Extract the [X, Y] coordinate from the center of the cell holding the provided text.  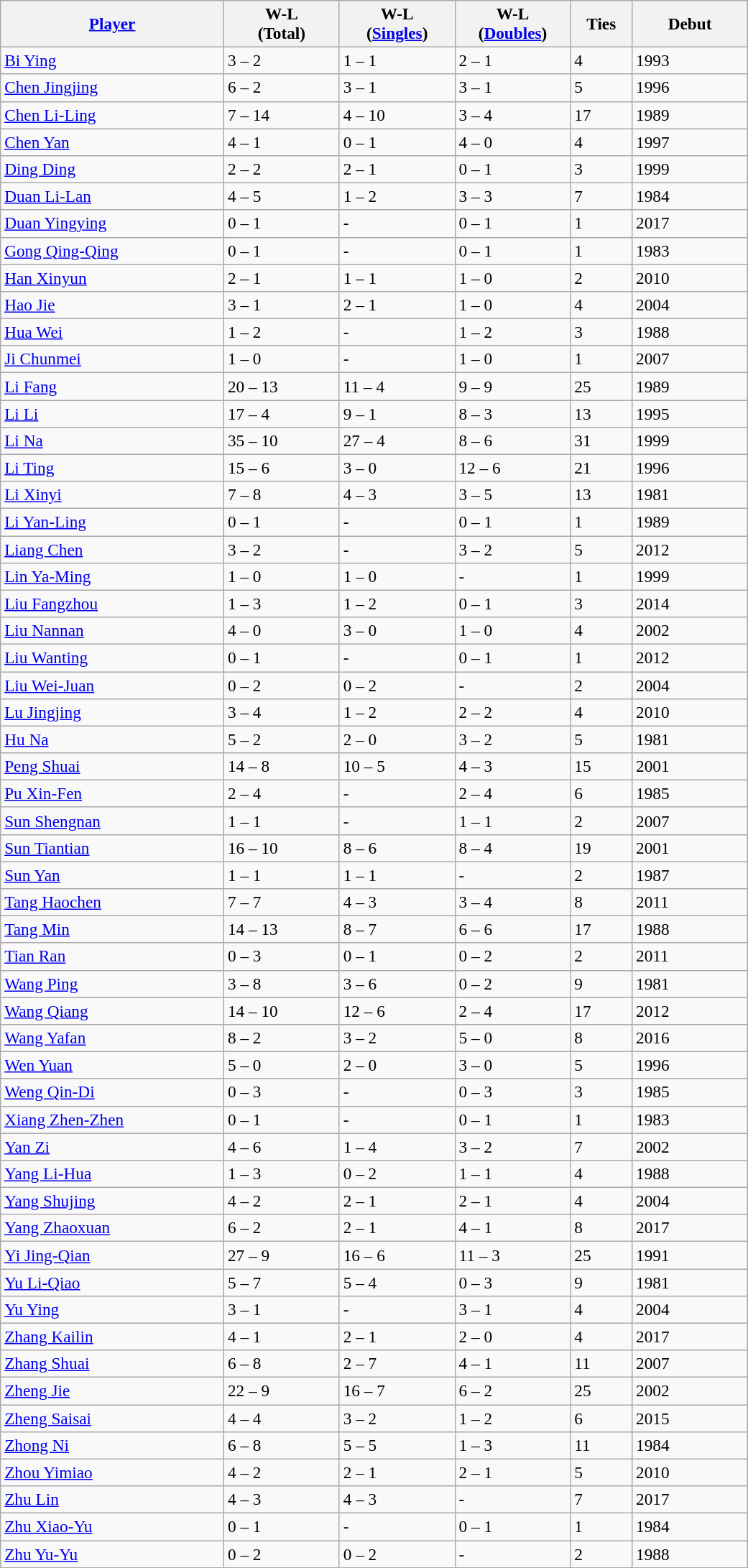
Zhu Xiao-Yu [112, 1526]
9 – 9 [513, 386]
8 – 3 [513, 413]
Li Ting [112, 468]
W-L(Total) [282, 23]
Tang Min [112, 929]
2015 [690, 1418]
19 [601, 848]
Bi Ying [112, 60]
Yang Zhaoxuan [112, 1228]
Zhang Kailin [112, 1337]
5 – 2 [282, 739]
Hua Wei [112, 332]
Hao Jie [112, 305]
Xiang Zhen-Zhen [112, 1120]
20 – 13 [282, 386]
7 – 8 [282, 495]
Player [112, 23]
Ding Ding [112, 169]
Ties [601, 23]
Gong Qing-Qing [112, 251]
Peng Shuai [112, 766]
1997 [690, 142]
Lu Jingjing [112, 712]
4 – 10 [397, 115]
1993 [690, 60]
Zhang Shuai [112, 1364]
W-L(Singles) [397, 23]
Wang Ping [112, 984]
Hu Na [112, 739]
6 – 6 [513, 929]
Li Li [112, 413]
10 – 5 [397, 766]
Duan Li-Lan [112, 196]
2016 [690, 1038]
Sun Yan [112, 875]
1 – 4 [397, 1146]
Yan Zi [112, 1146]
Zhong Ni [112, 1445]
31 [601, 441]
15 [601, 766]
5 – 4 [397, 1282]
3 – 8 [282, 984]
8 – 2 [282, 1038]
Debut [690, 23]
Liu Fangzhou [112, 604]
3 – 3 [513, 196]
Han Xinyun [112, 277]
3 – 6 [397, 984]
5 – 5 [397, 1445]
Liu Wei-Juan [112, 685]
21 [601, 468]
Li Fang [112, 386]
Yang Li-Hua [112, 1173]
Zheng Saisai [112, 1418]
16 – 6 [397, 1255]
Chen Yan [112, 142]
Duan Yingying [112, 223]
5 – 7 [282, 1282]
Zhu Yu-Yu [112, 1554]
4 – 5 [282, 196]
35 – 10 [282, 441]
14 – 13 [282, 929]
8 – 4 [513, 848]
8 – 7 [397, 929]
Wen Yuan [112, 1065]
27 – 9 [282, 1255]
4 – 6 [282, 1146]
W-L(Doubles) [513, 23]
Weng Qin-Di [112, 1092]
Yu Ying [112, 1309]
14 – 10 [282, 1010]
1991 [690, 1255]
4 – 4 [282, 1418]
Yang Shujing [112, 1201]
Sun Tiantian [112, 848]
2 – 7 [397, 1364]
2014 [690, 604]
Zhu Lin [112, 1499]
Ji Chunmei [112, 359]
16 – 7 [397, 1391]
17 – 4 [282, 413]
15 – 6 [282, 468]
Wang Qiang [112, 1010]
1987 [690, 875]
Chen Jingjing [112, 88]
Yu Li-Qiao [112, 1282]
7 – 14 [282, 115]
7 – 7 [282, 902]
Zhou Yimiao [112, 1472]
Wang Yafan [112, 1038]
3 – 5 [513, 495]
Pu Xin-Fen [112, 793]
11 – 4 [397, 386]
Liang Chen [112, 549]
22 – 9 [282, 1391]
Chen Li-Ling [112, 115]
Liu Wanting [112, 658]
9 – 1 [397, 413]
Tang Haochen [112, 902]
Zheng Jie [112, 1391]
Li Na [112, 441]
Tian Ran [112, 956]
16 – 10 [282, 848]
Liu Nannan [112, 630]
14 – 8 [282, 766]
27 – 4 [397, 441]
1995 [690, 413]
11 – 3 [513, 1255]
Li Yan-Ling [112, 522]
Yi Jing-Qian [112, 1255]
Lin Ya-Ming [112, 576]
Li Xinyi [112, 495]
Sun Shengnan [112, 821]
